Find where the given text appears and provide that cell's center as (x, y) coordinate. 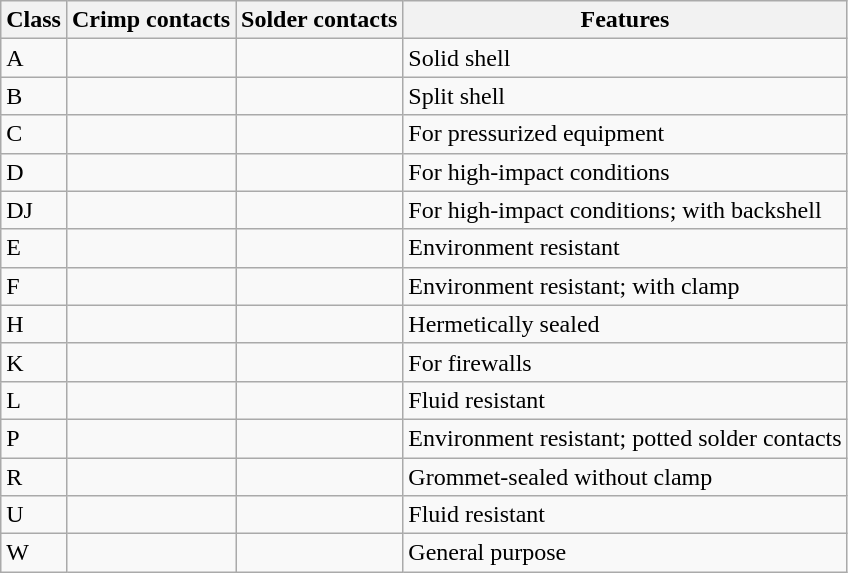
H (34, 324)
U (34, 515)
For pressurized equipment (625, 134)
B (34, 96)
Class (34, 20)
Split shell (625, 96)
P (34, 438)
L (34, 400)
Features (625, 20)
C (34, 134)
Solder contacts (320, 20)
Crimp contacts (150, 20)
For firewalls (625, 362)
F (34, 286)
Environment resistant (625, 248)
Hermetically sealed (625, 324)
Environment resistant; potted solder contacts (625, 438)
A (34, 58)
Environment resistant; with clamp (625, 286)
Grommet-sealed without clamp (625, 477)
K (34, 362)
For high-impact conditions (625, 172)
Solid shell (625, 58)
General purpose (625, 553)
DJ (34, 210)
R (34, 477)
E (34, 248)
For high-impact conditions; with backshell (625, 210)
W (34, 553)
D (34, 172)
